Output the (X, Y) coordinate of the center of the cell containing the given text.  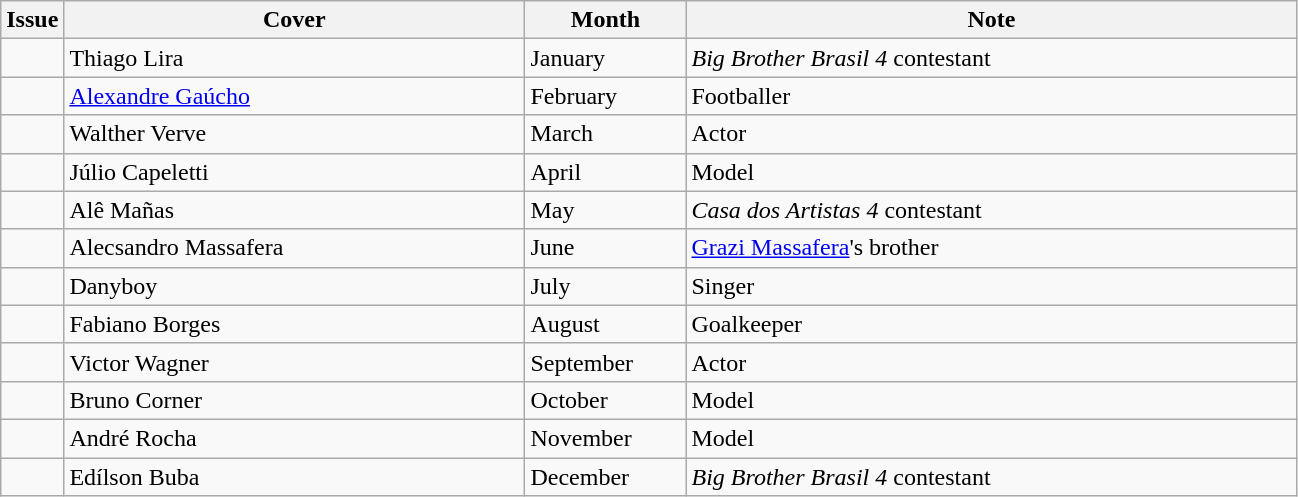
October (606, 400)
Singer (992, 286)
August (606, 324)
André Rocha (294, 438)
Grazi Massafera's brother (992, 248)
Note (992, 20)
Goalkeeper (992, 324)
Issue (32, 20)
Alecsandro Massafera (294, 248)
July (606, 286)
Bruno Corner (294, 400)
April (606, 172)
Júlio Capeletti (294, 172)
September (606, 362)
Alexandre Gaúcho (294, 96)
Fabiano Borges (294, 324)
Victor Wagner (294, 362)
Walther Verve (294, 134)
Footballer (992, 96)
November (606, 438)
Edílson Buba (294, 477)
March (606, 134)
December (606, 477)
January (606, 58)
Alê Mañas (294, 210)
Danyboy (294, 286)
Cover (294, 20)
Casa dos Artistas 4 contestant (992, 210)
Thiago Lira (294, 58)
May (606, 210)
February (606, 96)
Month (606, 20)
June (606, 248)
